Find where the given text appears and provide that cell's center as (x, y) coordinate. 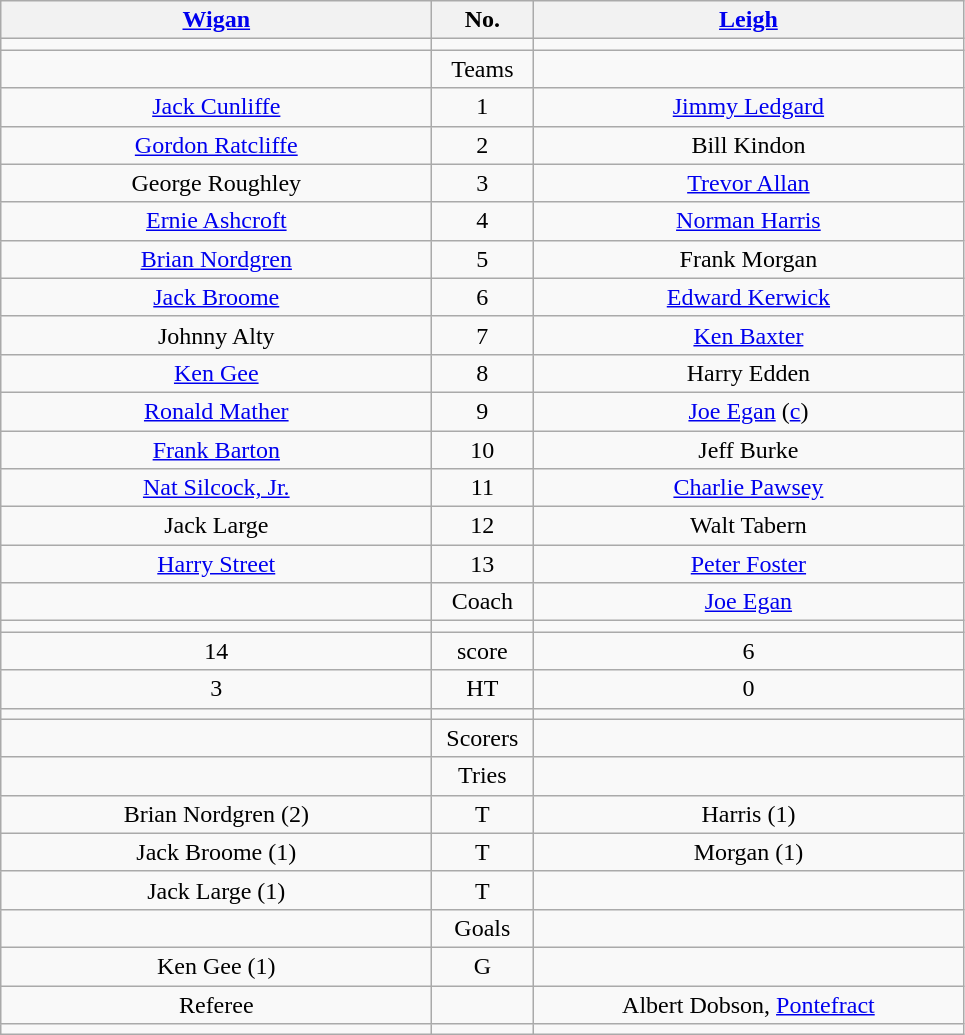
Leigh (748, 20)
Frank Barton (216, 449)
Ken Gee (1) (216, 966)
Frank Morgan (748, 259)
Harry Edden (748, 373)
Goals (482, 928)
Wigan (216, 20)
Jack Broome (216, 297)
Brian Nordgren (2) (216, 814)
score (482, 651)
Walt Tabern (748, 526)
Teams (482, 69)
Charlie Pawsey (748, 488)
Ken Baxter (748, 335)
Jack Cunliffe (216, 107)
Ernie Ashcroft (216, 221)
Referee (216, 1005)
Coach (482, 602)
Johnny Alty (216, 335)
Joe Egan (c) (748, 411)
George Roughley (216, 183)
Edward Kerwick (748, 297)
Albert Dobson, Pontefract (748, 1005)
12 (482, 526)
4 (482, 221)
Ronald Mather (216, 411)
Brian Nordgren (216, 259)
13 (482, 564)
Jeff Burke (748, 449)
0 (748, 689)
Trevor Allan (748, 183)
Harry Street (216, 564)
Bill Kindon (748, 145)
11 (482, 488)
Jack Large (1) (216, 890)
Scorers (482, 738)
1 (482, 107)
14 (216, 651)
Jack Broome (1) (216, 852)
Harris (1) (748, 814)
No. (482, 20)
7 (482, 335)
9 (482, 411)
HT (482, 689)
Ken Gee (216, 373)
Tries (482, 776)
Nat Silcock, Jr. (216, 488)
10 (482, 449)
5 (482, 259)
Joe Egan (748, 602)
Jimmy Ledgard (748, 107)
2 (482, 145)
Gordon Ratcliffe (216, 145)
Norman Harris (748, 221)
G (482, 966)
8 (482, 373)
Morgan (1) (748, 852)
Peter Foster (748, 564)
Jack Large (216, 526)
